Return the [X, Y] coordinate for the center point of the cell that contains the specified text.  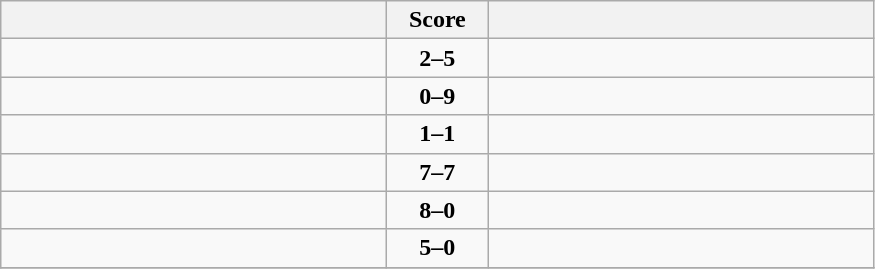
0–9 [438, 96]
2–5 [438, 58]
5–0 [438, 248]
Score [438, 20]
7–7 [438, 172]
1–1 [438, 134]
8–0 [438, 210]
